Output the [X, Y] coordinate of the center of the cell containing the given text.  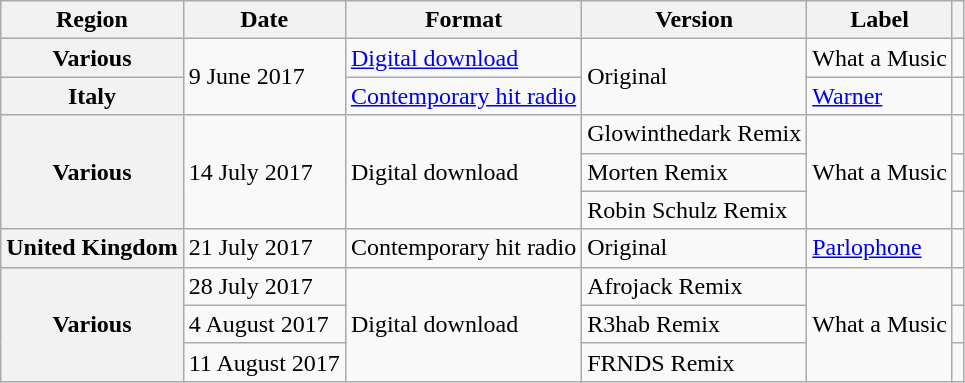
Robin Schulz Remix [694, 210]
Format [463, 20]
Region [92, 20]
Date [264, 20]
Parlophone [880, 248]
28 July 2017 [264, 286]
FRNDS Remix [694, 362]
Label [880, 20]
Morten Remix [694, 172]
Version [694, 20]
Warner [880, 96]
9 June 2017 [264, 77]
Afrojack Remix [694, 286]
14 July 2017 [264, 172]
R3hab Remix [694, 324]
Italy [92, 96]
Glowinthedark Remix [694, 134]
11 August 2017 [264, 362]
United Kingdom [92, 248]
21 July 2017 [264, 248]
4 August 2017 [264, 324]
